Scan for the cell matching the given text and deliver its [x, y] coordinate at center. 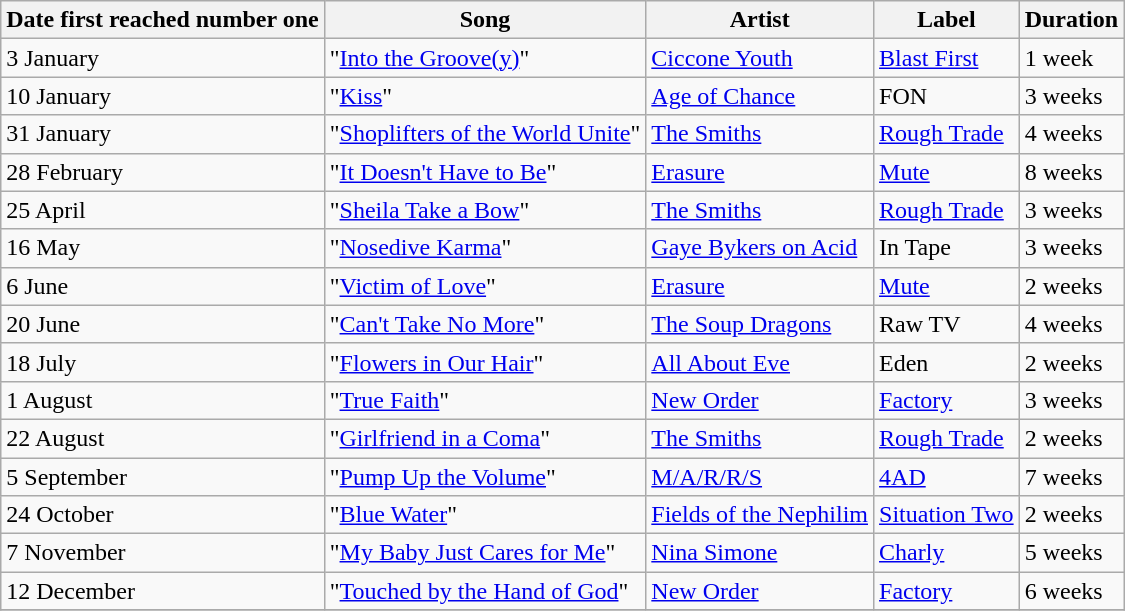
10 January [162, 96]
4AD [947, 477]
24 October [162, 515]
Label [947, 20]
"Flowers in Our Hair" [485, 362]
Artist [760, 20]
M/A/R/R/S [760, 477]
FON [947, 96]
"It Doesn't Have to Be" [485, 172]
Situation Two [947, 515]
Ciccone Youth [760, 58]
28 February [162, 172]
"Sheila Take a Bow" [485, 210]
6 June [162, 286]
5 September [162, 477]
"Blue Water" [485, 515]
1 August [162, 400]
"Nosedive Karma" [485, 248]
6 weeks [1071, 591]
"Girlfriend in a Coma" [485, 438]
12 December [162, 591]
"Pump Up the Volume" [485, 477]
20 June [162, 324]
Gaye Bykers on Acid [760, 248]
The Soup Dragons [760, 324]
Song [485, 20]
8 weeks [1071, 172]
Age of Chance [760, 96]
5 weeks [1071, 553]
7 November [162, 553]
Fields of the Nephilim [760, 515]
All About Eve [760, 362]
Date first reached number one [162, 20]
Charly [947, 553]
18 July [162, 362]
Eden [947, 362]
"My Baby Just Cares for Me" [485, 553]
"Kiss" [485, 96]
7 weeks [1071, 477]
31 January [162, 134]
3 January [162, 58]
In Tape [947, 248]
"Can't Take No More" [485, 324]
"Into the Groove(y)" [485, 58]
25 April [162, 210]
"Touched by the Hand of God" [485, 591]
22 August [162, 438]
1 week [1071, 58]
"True Faith" [485, 400]
Nina Simone [760, 553]
Raw TV [947, 324]
"Victim of Love" [485, 286]
Blast First [947, 58]
16 May [162, 248]
Duration [1071, 20]
"Shoplifters of the World Unite" [485, 134]
